Search for the cell housing the specified text and yield its [X, Y] center coordinate. 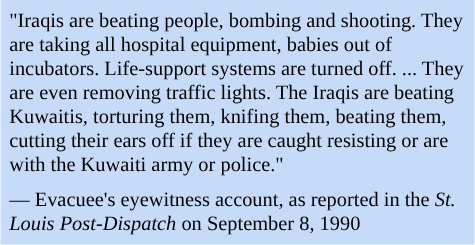
— Evacuee's eyewitness account, as reported in the St. Louis Post-Dispatch on September 8, 1990 [238, 212]
